Scan for the cell matching the given text and deliver its (X, Y) coordinate at center. 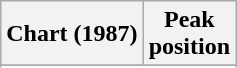
Peakposition (189, 34)
Chart (1987) (72, 34)
